Identify which cell holds the provided text, then report its [X, Y] central coordinate. 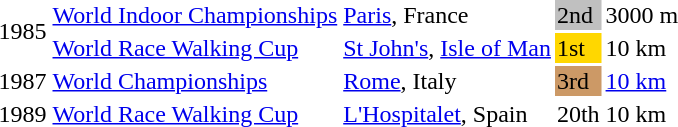
3rd [578, 81]
Rome, Italy [448, 81]
World Indoor Championships [195, 15]
World Race Walking Cup [195, 48]
2nd [578, 15]
Paris, France [448, 15]
1st [578, 48]
World Championships [195, 81]
St John's, Isle of Man [448, 48]
